Search for the cell housing the specified text and yield its (X, Y) center coordinate. 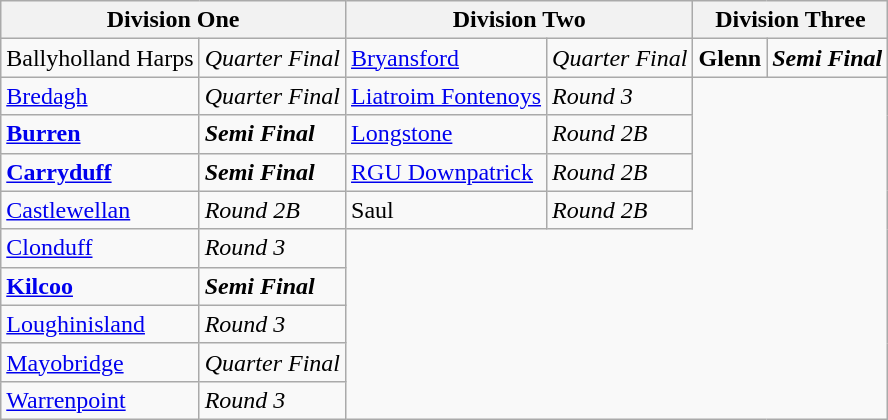
Carryduff (100, 172)
Burren (100, 134)
Loughinisland (100, 324)
Ballyholland Harps (100, 58)
RGU Downpatrick (446, 172)
Division One (174, 20)
Bredagh (100, 96)
Bryansford (446, 58)
Division Two (520, 20)
Castlewellan (100, 210)
Longstone (446, 134)
Liatroim Fontenoys (446, 96)
Mayobridge (100, 362)
Division Three (790, 20)
Glenn (730, 58)
Clonduff (100, 248)
Kilcoo (100, 286)
Warrenpoint (100, 400)
Saul (446, 210)
